From the cell containing the given text, extract its center point as (x, y) coordinate. 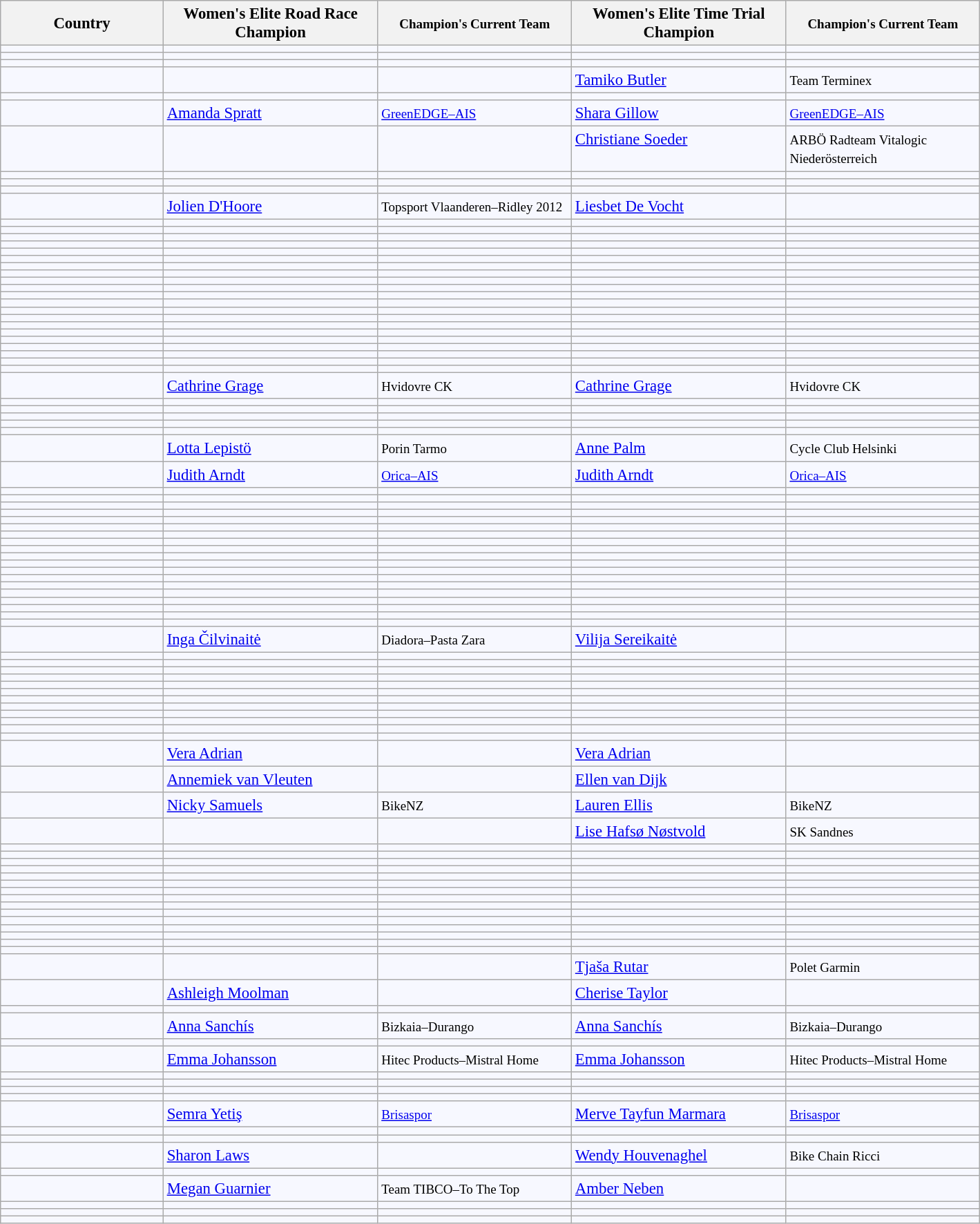
Cycle Club Helsinki (883, 448)
Amanda Spratt (271, 114)
Women's Elite Road Race Champion (271, 23)
Lise Hafsø Nøstvold (680, 831)
Inga Čilvinaitė (271, 640)
Wendy Houvenaghel (680, 1155)
Ashleigh Moolman (271, 993)
Topsport Vlaanderen–Ridley 2012 (475, 206)
Annemiek van Vleuten (271, 779)
ARBÖ Radteam Vitalogic Niederösterreich (883, 149)
Bike Chain Ricci (883, 1155)
Merve Tayfun Marmara (680, 1114)
Polet Garmin (883, 967)
Anne Palm (680, 448)
Jolien D'Hoore (271, 206)
SK Sandnes (883, 831)
Christiane Soeder (680, 149)
Tamiko Butler (680, 80)
Ellen van Dijk (680, 779)
Women's Elite Time Trial Champion (680, 23)
Sharon Laws (271, 1155)
Team Terminex (883, 80)
Semra Yetiş (271, 1114)
Lotta Lepistö (271, 448)
Cherise Taylor (680, 993)
Team TIBCO–To The Top (475, 1188)
Nicky Samuels (271, 805)
Vilija Sereikaitė (680, 640)
Diadora–Pasta Zara (475, 640)
Shara Gillow (680, 114)
Megan Guarnier (271, 1188)
Porin Tarmo (475, 448)
Lauren Ellis (680, 805)
Liesbet De Vocht (680, 206)
Country (82, 23)
Amber Neben (680, 1188)
Tjaša Rutar (680, 967)
